Capture the cell that displays the provided text and extract its [X, Y] central coordinate. 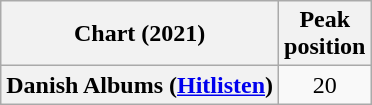
Danish Albums (Hitlisten) [140, 85]
20 [325, 85]
Chart (2021) [140, 34]
Peakposition [325, 34]
